Determine the (x, y) coordinate at the center of the cell enclosing the given text.  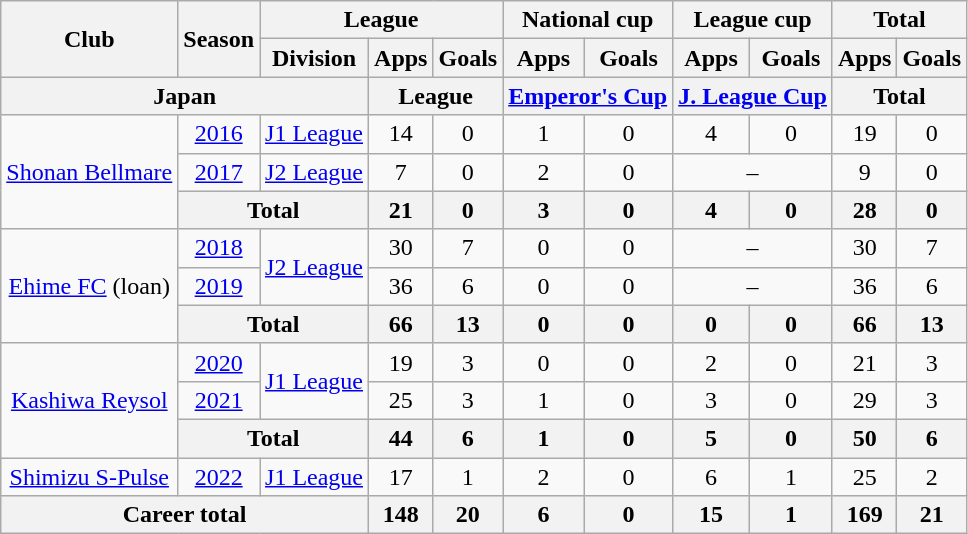
Shonan Bellmare (90, 172)
2019 (219, 286)
Season (219, 39)
Career total (185, 515)
17 (401, 477)
2016 (219, 134)
2022 (219, 477)
Shimizu S-Pulse (90, 477)
J. League Cup (753, 96)
148 (401, 515)
2017 (219, 172)
2021 (219, 400)
National cup (588, 20)
50 (864, 438)
Division (314, 58)
44 (401, 438)
14 (401, 134)
Ehime FC (loan) (90, 286)
Emperor's Cup (588, 96)
169 (864, 515)
29 (864, 400)
Club (90, 39)
2018 (219, 248)
28 (864, 210)
2020 (219, 362)
League cup (753, 20)
Kashiwa Reysol (90, 400)
5 (712, 438)
Japan (185, 96)
9 (864, 172)
15 (712, 515)
20 (468, 515)
